For the text-containing cell, return its midpoint in (x, y) coordinate format. 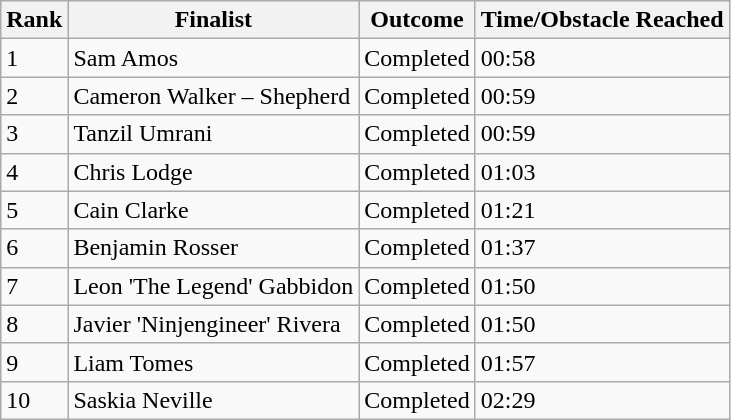
01:37 (602, 248)
Tanzil Umrani (214, 134)
Sam Amos (214, 58)
01:03 (602, 172)
7 (34, 286)
01:21 (602, 210)
5 (34, 210)
Cain Clarke (214, 210)
Leon 'The Legend' Gabbidon (214, 286)
3 (34, 134)
Saskia Neville (214, 400)
02:29 (602, 400)
6 (34, 248)
00:58 (602, 58)
01:57 (602, 362)
Liam Tomes (214, 362)
Time/Obstacle Reached (602, 20)
Benjamin Rosser (214, 248)
Javier 'Ninjengineer' Rivera (214, 324)
10 (34, 400)
9 (34, 362)
1 (34, 58)
Finalist (214, 20)
4 (34, 172)
Rank (34, 20)
Outcome (417, 20)
Chris Lodge (214, 172)
8 (34, 324)
2 (34, 96)
Cameron Walker – Shepherd (214, 96)
